For the text-containing cell, return its midpoint in (X, Y) coordinate format. 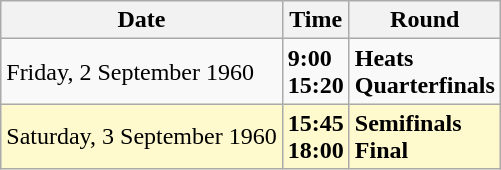
Friday, 2 September 1960 (142, 72)
SemifinalsFinal (424, 136)
Round (424, 20)
HeatsQuarterfinals (424, 72)
Date (142, 20)
Time (316, 20)
15:4518:00 (316, 136)
Saturday, 3 September 1960 (142, 136)
9:0015:20 (316, 72)
